Locate the cell with the specified text and output its (X, Y) center coordinate. 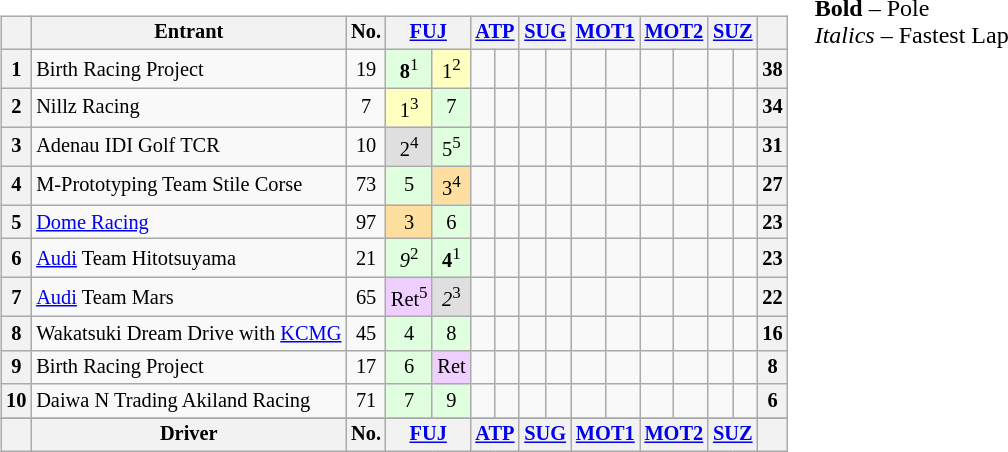
73 (366, 186)
Adenau IDI Golf TCR (188, 146)
71 (366, 401)
Audi Team Hitotsuyama (188, 258)
97 (366, 222)
Audi Team Mars (188, 298)
12 (451, 68)
13 (409, 108)
Wakatsuki Dream Drive with KCMG (188, 334)
17 (366, 367)
81 (409, 68)
31 (772, 146)
M-Prototyping Team Stile Corse (188, 186)
38 (772, 68)
Daiwa N Trading Akiland Racing (188, 401)
Driver (188, 435)
55 (451, 146)
21 (366, 258)
65 (366, 298)
19 (366, 68)
Entrant (188, 33)
Nillz Racing (188, 108)
22 (772, 298)
24 (409, 146)
Ret (451, 367)
1 (16, 68)
16 (772, 334)
2 (16, 108)
Dome Racing (188, 222)
Ret5 (409, 298)
41 (451, 258)
92 (409, 258)
45 (366, 334)
27 (772, 186)
